Detect which cell encompasses the target text, then output its [X, Y] center coordinate. 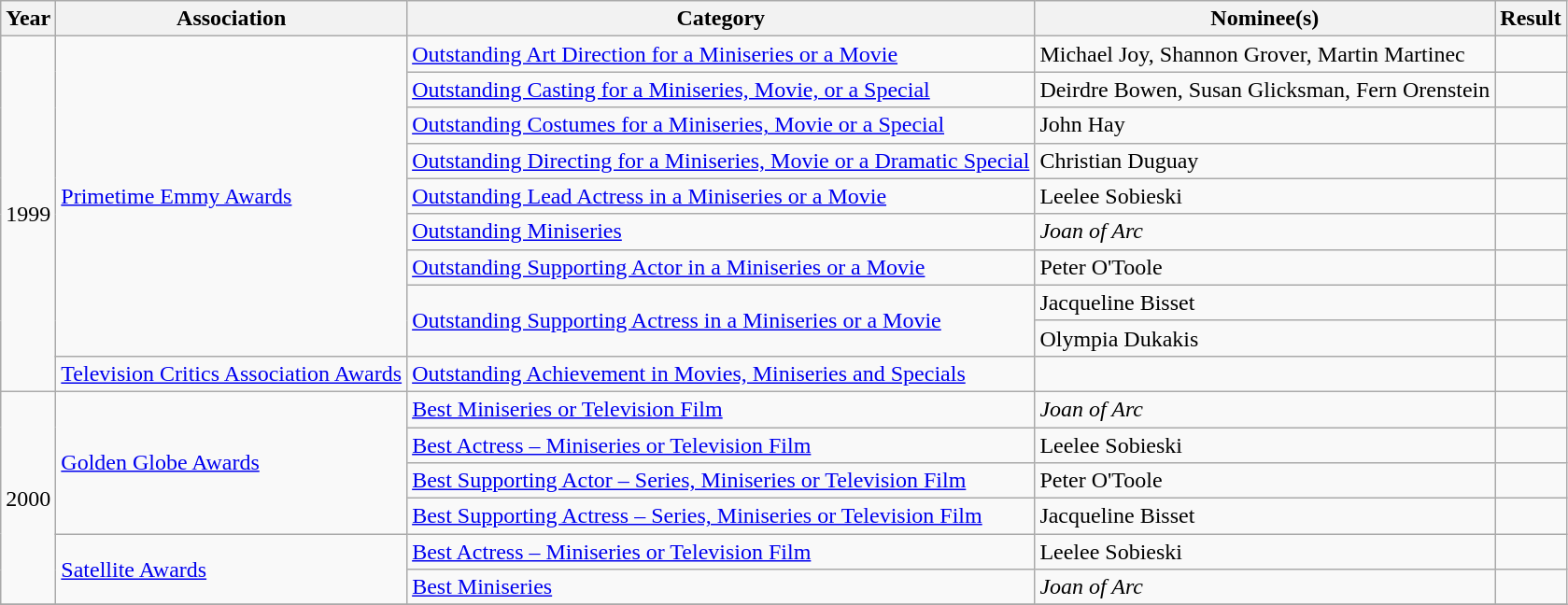
Michael Joy, Shannon Grover, Martin Martinec [1264, 54]
Outstanding Lead Actress in a Miniseries or a Movie [721, 196]
Result [1531, 19]
Christian Duguay [1264, 161]
Outstanding Achievement in Movies, Miniseries and Specials [721, 373]
Deirdre Bowen, Susan Glicksman, Fern Orenstein [1264, 90]
Golden Globe Awards [232, 462]
John Hay [1264, 125]
Best Miniseries [721, 587]
Best Supporting Actor – Series, Miniseries or Television Film [721, 481]
Category [721, 19]
Outstanding Costumes for a Miniseries, Movie or a Special [721, 125]
Nominee(s) [1264, 19]
Television Critics Association Awards [232, 373]
1999 [28, 215]
Olympia Dukakis [1264, 338]
2000 [28, 498]
Primetime Emmy Awards [232, 196]
Year [28, 19]
Outstanding Supporting Actress in a Miniseries or a Movie [721, 320]
Outstanding Miniseries [721, 232]
Outstanding Art Direction for a Miniseries or a Movie [721, 54]
Best Miniseries or Television Film [721, 409]
Outstanding Casting for a Miniseries, Movie, or a Special [721, 90]
Outstanding Directing for a Miniseries, Movie or a Dramatic Special [721, 161]
Outstanding Supporting Actor in a Miniseries or a Movie [721, 267]
Best Supporting Actress – Series, Miniseries or Television Film [721, 516]
Association [232, 19]
Satellite Awards [232, 570]
